Extract the [X, Y] coordinate from the center of the cell holding the provided text.  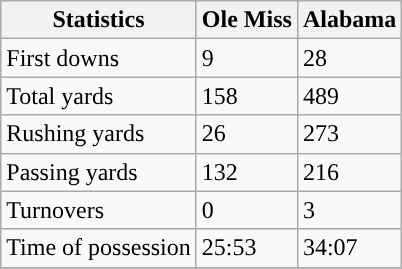
26 [246, 134]
0 [246, 210]
28 [349, 58]
489 [349, 96]
34:07 [349, 248]
Total yards [99, 96]
25:53 [246, 248]
Turnovers [99, 210]
Alabama [349, 20]
Time of possession [99, 248]
273 [349, 134]
3 [349, 210]
Passing yards [99, 172]
9 [246, 58]
158 [246, 96]
First downs [99, 58]
132 [246, 172]
Rushing yards [99, 134]
Statistics [99, 20]
216 [349, 172]
Ole Miss [246, 20]
